Capture the cell that displays the provided text and extract its [x, y] central coordinate. 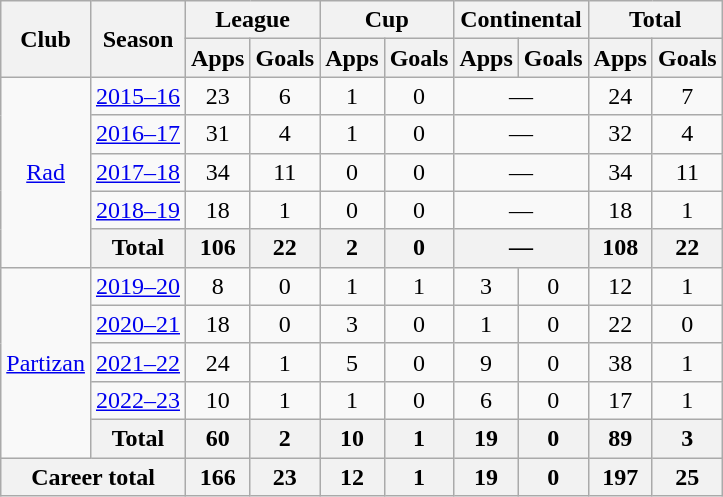
Career total [94, 477]
Rad [46, 172]
89 [620, 438]
17 [620, 400]
166 [218, 477]
9 [486, 362]
25 [687, 477]
60 [218, 438]
2022–23 [138, 400]
League [253, 20]
38 [620, 362]
2016–17 [138, 134]
2018–19 [138, 210]
2019–20 [138, 286]
2020–21 [138, 324]
106 [218, 248]
7 [687, 96]
31 [218, 134]
32 [620, 134]
2017–18 [138, 172]
8 [218, 286]
2021–22 [138, 362]
197 [620, 477]
2015–16 [138, 96]
Club [46, 39]
108 [620, 248]
Season [138, 39]
Continental [521, 20]
Cup [387, 20]
Partizan [46, 362]
5 [352, 362]
